Detect which cell encompasses the target text, then output its (x, y) center coordinate. 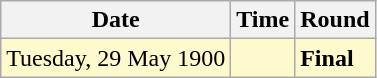
Round (335, 20)
Time (263, 20)
Date (116, 20)
Tuesday, 29 May 1900 (116, 58)
Final (335, 58)
